Find where the given text appears and provide that cell's center as (x, y) coordinate. 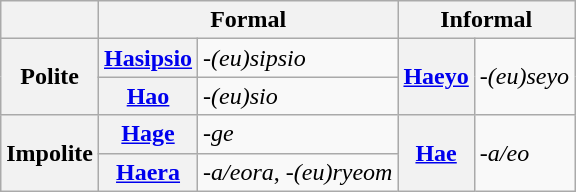
Impolite (50, 153)
-(eu)seyo (524, 77)
Formal (248, 20)
-(eu)sio (298, 96)
-a/eo (524, 153)
-(eu)sipsio (298, 58)
Informal (486, 20)
Polite (50, 77)
Hae (436, 153)
Hao (148, 96)
-ge (298, 134)
Haeyo (436, 77)
Haera (148, 172)
Hage (148, 134)
Hasipsio (148, 58)
-a/eora, -(eu)ryeom (298, 172)
